Extract the [x, y] coordinate from the center of the cell holding the provided text.  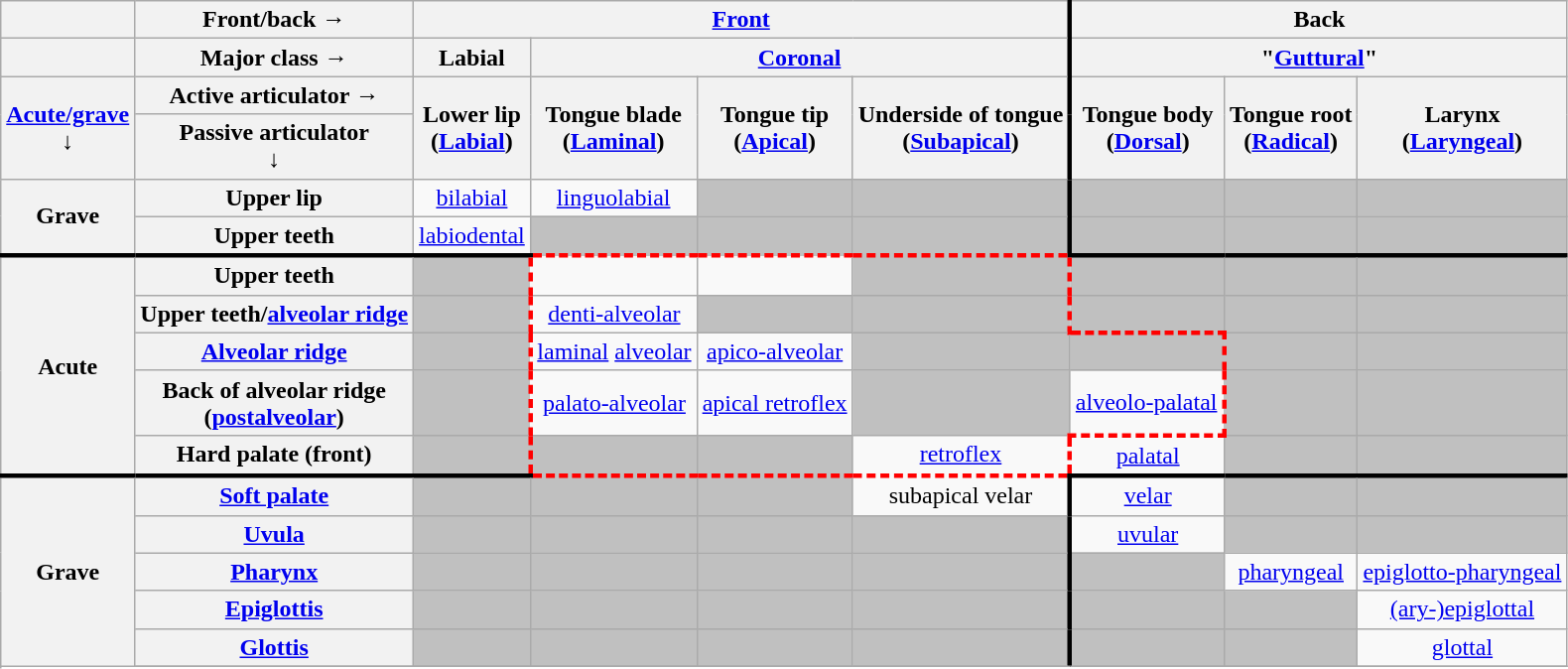
palatal [1147, 455]
Glottis [274, 647]
Pharynx [274, 572]
epiglotto-pharyngeal [1463, 572]
pharyngeal [1290, 572]
apico-alveolar [774, 351]
linguolabial [613, 198]
Upper lip [274, 198]
Acute/grave↓ [67, 127]
Coronal [800, 58]
Active articulator → [274, 95]
laminal alveolar [613, 351]
alveolo-palatal [1147, 403]
Upper teeth/alveolar ridge [274, 314]
Uvula [274, 534]
Back [1318, 20]
Major class → [274, 58]
glottal [1463, 647]
Larynx(Laryngeal) [1463, 127]
velar [1147, 495]
labiodental [472, 236]
Lower lip(Labial) [472, 127]
Alveolar ridge [274, 351]
Hard palate (front) [274, 455]
Passive articulator↓ [274, 147]
Labial [472, 58]
Front [742, 20]
"Guttural" [1318, 58]
apical retroflex [774, 403]
Tongue blade(Laminal) [613, 127]
denti-alveolar [613, 314]
(ary-)epiglottal [1463, 609]
Acute [67, 366]
bilabial [472, 198]
retroflex [961, 455]
Front/back → [274, 20]
Back of alveolar ridge (postalveolar) [274, 403]
Tongue tip(Apical) [774, 127]
subapical velar [961, 495]
Epiglottis [274, 609]
palato-alveolar [613, 403]
Tongue root(Radical) [1290, 127]
Tongue body(Dorsal) [1147, 127]
Soft palate [274, 495]
uvular [1147, 534]
Underside of tongue(Subapical) [961, 127]
